Scan for the cell matching the given text and deliver its [x, y] coordinate at center. 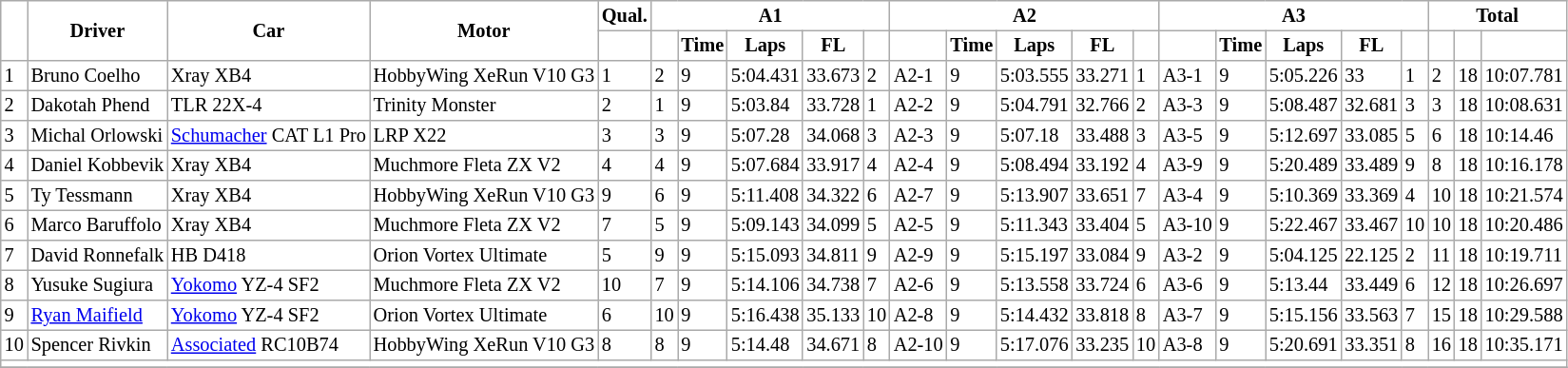
A3-6 [1188, 285]
10:29.588 [1524, 316]
A2-2 [919, 106]
A3-4 [1188, 196]
33.467 [1371, 225]
34.811 [833, 256]
Ty Tessmann [97, 196]
A2-7 [919, 196]
5:04.125 [1303, 256]
5:15.093 [765, 256]
Motor [484, 30]
5:04.431 [765, 76]
33.271 [1102, 76]
Daniel Kobbevik [97, 165]
A2 [1025, 16]
Dakotah Phend [97, 106]
Yusuke Sugiura [97, 285]
33.369 [1371, 196]
5:15.197 [1035, 256]
A2-1 [919, 76]
A3-5 [1188, 136]
5:05.226 [1303, 76]
A3-7 [1188, 316]
5:08.487 [1303, 106]
5:15.156 [1303, 316]
5:08.494 [1035, 165]
Marco Baruffolo [97, 225]
10:16.178 [1524, 165]
HB D418 [268, 256]
5:04.791 [1035, 106]
34.099 [833, 225]
LRP X22 [484, 136]
A2-5 [919, 225]
Bruno Coelho [97, 76]
A2-8 [919, 316]
Trinity Monster [484, 106]
Qual. [625, 16]
5:17.076 [1035, 345]
32.681 [1371, 106]
10:20.486 [1524, 225]
15 [1442, 316]
33.084 [1102, 256]
5:14.106 [765, 285]
10:21.574 [1524, 196]
5:07.684 [765, 165]
5:22.467 [1303, 225]
Total [1497, 16]
10:14.46 [1524, 136]
34.322 [833, 196]
33.449 [1371, 285]
5:07.28 [765, 136]
10:07.781 [1524, 76]
5:07.18 [1035, 136]
33.728 [833, 106]
11 [1442, 256]
5:20.691 [1303, 345]
5:14.48 [765, 345]
5:09.143 [765, 225]
33.235 [1102, 345]
Car [268, 30]
Driver [97, 30]
32.766 [1102, 106]
Spencer Rivkin [97, 345]
10:35.171 [1524, 345]
34.068 [833, 136]
35.133 [833, 316]
Associated RC10B74 [268, 345]
33.488 [1102, 136]
33.563 [1371, 316]
David Ronnefalk [97, 256]
A1 [770, 16]
10:08.631 [1524, 106]
33.673 [833, 76]
A2-3 [919, 136]
5:16.438 [765, 316]
TLR 22X-4 [268, 106]
Ryan Maifield [97, 316]
5:14.432 [1035, 316]
33.192 [1102, 165]
33.651 [1102, 196]
A2-9 [919, 256]
A3-3 [1188, 106]
5:13.558 [1035, 285]
5:20.489 [1303, 165]
A2-4 [919, 165]
33.404 [1102, 225]
33.489 [1371, 165]
10:19.711 [1524, 256]
33 [1371, 76]
34.738 [833, 285]
5:12.697 [1303, 136]
12 [1442, 285]
A3-9 [1188, 165]
A3-2 [1188, 256]
A3-10 [1188, 225]
5:10.369 [1303, 196]
A3-1 [1188, 76]
5:13.907 [1035, 196]
5:11.343 [1035, 225]
A2-10 [919, 345]
33.917 [833, 165]
16 [1442, 345]
22.125 [1371, 256]
Michal Orlowski [97, 136]
A2-6 [919, 285]
33.724 [1102, 285]
33.818 [1102, 316]
Schumacher CAT L1 Pro [268, 136]
10:26.697 [1524, 285]
5:03.555 [1035, 76]
33.085 [1371, 136]
A3 [1293, 16]
5:13.44 [1303, 285]
33.351 [1371, 345]
5:11.408 [765, 196]
34.671 [833, 345]
A3-8 [1188, 345]
5:03.84 [765, 106]
